Identify which cell holds the provided text, then report its [X, Y] central coordinate. 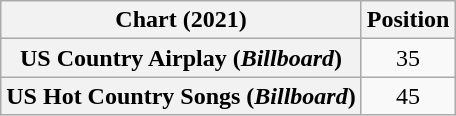
35 [408, 58]
US Country Airplay (Billboard) [181, 58]
US Hot Country Songs (Billboard) [181, 96]
45 [408, 96]
Chart (2021) [181, 20]
Position [408, 20]
